Output the [X, Y] coordinate of the center of the cell containing the given text.  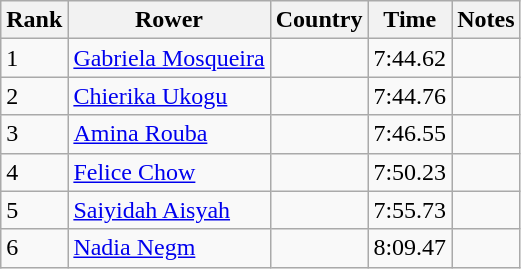
Time [410, 20]
2 [34, 96]
7:44.62 [410, 58]
Nadia Negm [169, 248]
4 [34, 172]
Rower [169, 20]
7:44.76 [410, 96]
7:46.55 [410, 134]
7:55.73 [410, 210]
1 [34, 58]
7:50.23 [410, 172]
Saiyidah Aisyah [169, 210]
3 [34, 134]
Felice Chow [169, 172]
Notes [486, 20]
Gabriela Mosqueira [169, 58]
Rank [34, 20]
5 [34, 210]
8:09.47 [410, 248]
Chierika Ukogu [169, 96]
6 [34, 248]
Country [319, 20]
Amina Rouba [169, 134]
